Search for the cell housing the specified text and yield its [x, y] center coordinate. 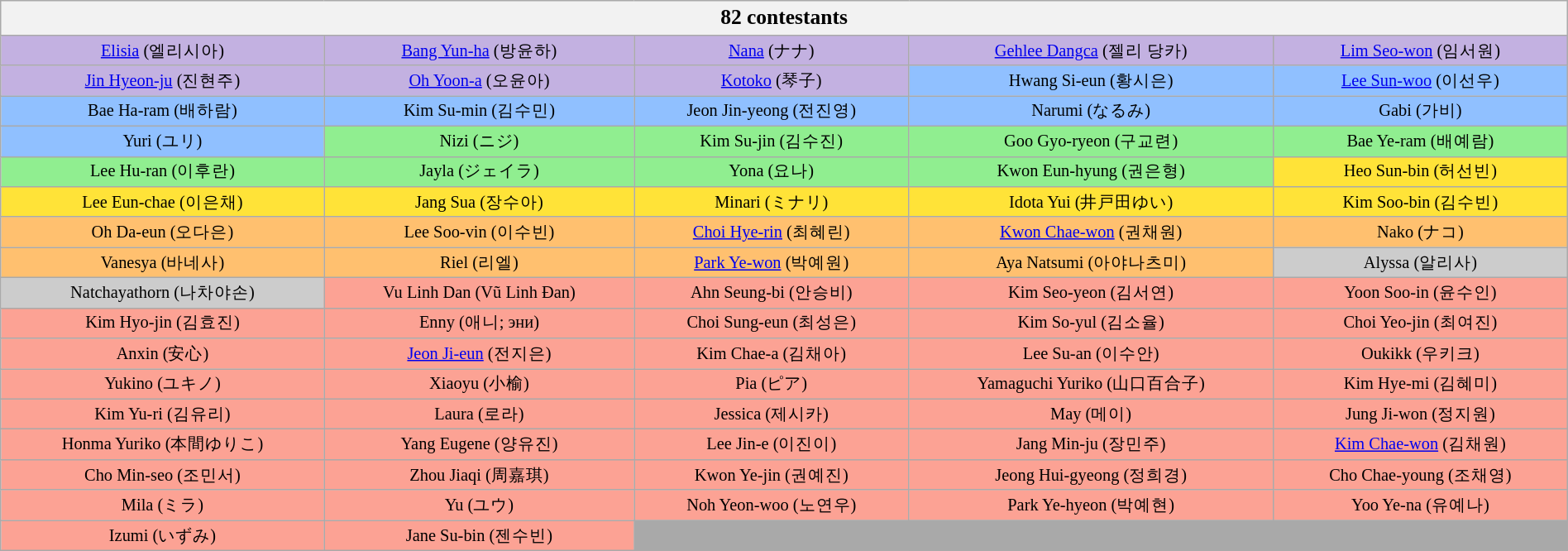
Choi Sung-eun (최성은) [772, 323]
Lee Eun-chae (이은채) [162, 202]
Yamaguchi Yuriko (山口百合子) [1092, 384]
May (메이) [1092, 414]
Nana (ナナ) [772, 50]
Yang Eugene (양유진) [480, 445]
Kim Hye-mi (김혜미) [1421, 384]
Hwang Si-eun (황시은) [1092, 81]
Narumi (なるみ) [1092, 111]
Bae Ye-ram (배예람) [1421, 141]
Oh Da-eun (오다은) [162, 232]
Kim Su-jin (김수진) [772, 141]
Lee Soo-vin (이수빈) [480, 232]
Kim Soo-bin (김수빈) [1421, 202]
Park Ye-hyeon (박예현) [1092, 505]
Izumi (いずみ) [162, 536]
Elisia (엘리시아) [162, 50]
Kwon Chae-won (권채원) [1092, 232]
Enny (애니; эни) [480, 323]
Gabi (가비) [1421, 111]
Bang Yun-ha (방윤하) [480, 50]
Kim Su-min (김수민) [480, 111]
Jin Hyeon-ju (진현주) [162, 81]
82 contestants [784, 17]
Lee Jin-e (이진이) [772, 445]
Riel (리엘) [480, 263]
Vu Linh Dan (Vũ Linh Đan) [480, 293]
Yoon Soo-in (윤수인) [1421, 293]
Heo Sun-bin (허선빈) [1421, 172]
Honma Yuriko (本間ゆりこ) [162, 445]
Xiaoyu (小榆) [480, 384]
Aya Natsumi (아야나츠미) [1092, 263]
Kwon Ye-jin (권예진) [772, 475]
Oukikk (우키크) [1421, 354]
Yoo Ye-na (유예나) [1421, 505]
Jang Sua (장수아) [480, 202]
Jeon Jin-yeong (전진영) [772, 111]
Kim Hyo-jin (김효진) [162, 323]
Ahn Seung-bi (안승비) [772, 293]
Jane Su-bin (젠수빈) [480, 536]
Noh Yeon-woo (노연우) [772, 505]
Cho Min-seo (조민서) [162, 475]
Pia (ピア) [772, 384]
Lim Seo-won (임서원) [1421, 50]
Jessica (제시카) [772, 414]
Lee Hu-ran (이후란) [162, 172]
Kim Chae-a (김채아) [772, 354]
Kotoko (琴子) [772, 81]
Cho Chae-young (조채영) [1421, 475]
Jang Min-ju (장민주) [1092, 445]
Goo Gyo-ryeon (구교련) [1092, 141]
Alyssa (알리사) [1421, 263]
Nako (ナコ) [1421, 232]
Yona (요나) [772, 172]
Yukino (ユキノ) [162, 384]
Kim Seo-yeon (김서연) [1092, 293]
Choi Yeo-jin (최여진) [1421, 323]
Mila (ミラ) [162, 505]
Bae Ha-ram (배하람) [162, 111]
Idota Yui (井戸田ゆい) [1092, 202]
Kim So-yul (김소율) [1092, 323]
Kim Yu-ri (김유리) [162, 414]
Zhou Jiaqi (周嘉琪) [480, 475]
Jeong Hui-gyeong (정희경) [1092, 475]
Yu (ユウ) [480, 505]
Gehlee Dangca (젤리 당카) [1092, 50]
Yuri (ユリ) [162, 141]
Jung Ji-won (정지원) [1421, 414]
Vanesya (바네사) [162, 263]
Anxin (安心) [162, 354]
Lee Su-an (이수안) [1092, 354]
Laura (로라) [480, 414]
Lee Sun-woo (이선우) [1421, 81]
Kwon Eun-hyung (권은형) [1092, 172]
Jayla (ジェイラ) [480, 172]
Nizi (ニジ) [480, 141]
Choi Hye-rin (최혜린) [772, 232]
Park Ye-won (박예원) [772, 263]
Jeon Ji-eun (전지은) [480, 354]
Minari (ミナリ) [772, 202]
Kim Chae-won (김채원) [1421, 445]
Oh Yoon-a (오윤아) [480, 81]
Natchayathorn (나차야손) [162, 293]
